Output the [x, y] coordinate of the center of the cell containing the given text.  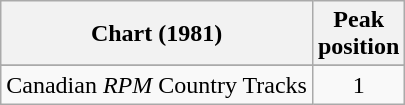
Peakposition [358, 34]
Chart (1981) [157, 34]
Canadian RPM Country Tracks [157, 85]
1 [358, 85]
